From the cell containing the given text, extract its center point as [X, Y] coordinate. 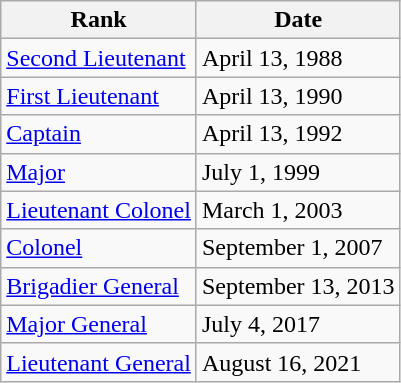
July 4, 2017 [298, 324]
Rank [99, 20]
Brigadier General [99, 286]
Lieutenant General [99, 362]
April 13, 1988 [298, 58]
April 13, 1992 [298, 134]
September 13, 2013 [298, 286]
April 13, 1990 [298, 96]
August 16, 2021 [298, 362]
July 1, 1999 [298, 172]
Major [99, 172]
March 1, 2003 [298, 210]
Lieutenant Colonel [99, 210]
September 1, 2007 [298, 248]
Major General [99, 324]
Colonel [99, 248]
Date [298, 20]
First Lieutenant [99, 96]
Second Lieutenant [99, 58]
Captain [99, 134]
